Provide the [x, y] coordinate of the cell's center where the given text is located.  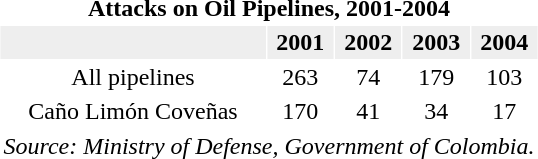
179 [436, 76]
74 [368, 76]
34 [436, 112]
263 [300, 76]
All pipelines [132, 76]
2003 [436, 42]
Caño Limón Coveñas [132, 112]
170 [300, 112]
17 [504, 112]
2004 [504, 42]
2001 [300, 42]
2002 [368, 42]
103 [504, 76]
41 [368, 112]
